Determine the (x, y) coordinate at the center of the cell enclosing the given text.  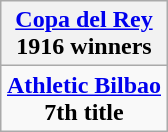
Athletic Bilbao7th title (84, 98)
Copa del Rey1916 winners (84, 34)
